From the cell containing the given text, extract its center point as [X, Y] coordinate. 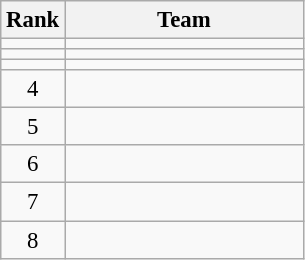
8 [33, 240]
6 [33, 165]
Rank [33, 20]
4 [33, 89]
7 [33, 202]
Team [184, 20]
5 [33, 127]
